Return [x, y] of the center of cell containing provided text 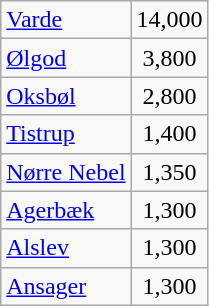
Oksbøl [66, 96]
2,800 [170, 96]
14,000 [170, 20]
Agerbæk [66, 210]
1,400 [170, 134]
Tistrup [66, 134]
Nørre Nebel [66, 172]
3,800 [170, 58]
1,350 [170, 172]
Ansager [66, 286]
Varde [66, 20]
Ølgod [66, 58]
Alslev [66, 248]
